Pinpoint the cell where the given text exists, returning its [X, Y] midpoint coordinate. 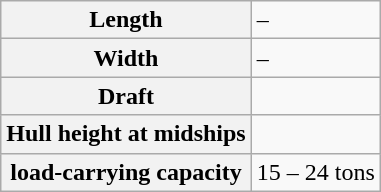
Draft [126, 96]
Length [126, 20]
Width [126, 58]
15 – 24 tons [316, 172]
load-carrying capacity [126, 172]
Hull height at midships [126, 134]
